Capture the cell that displays the provided text and extract its (X, Y) central coordinate. 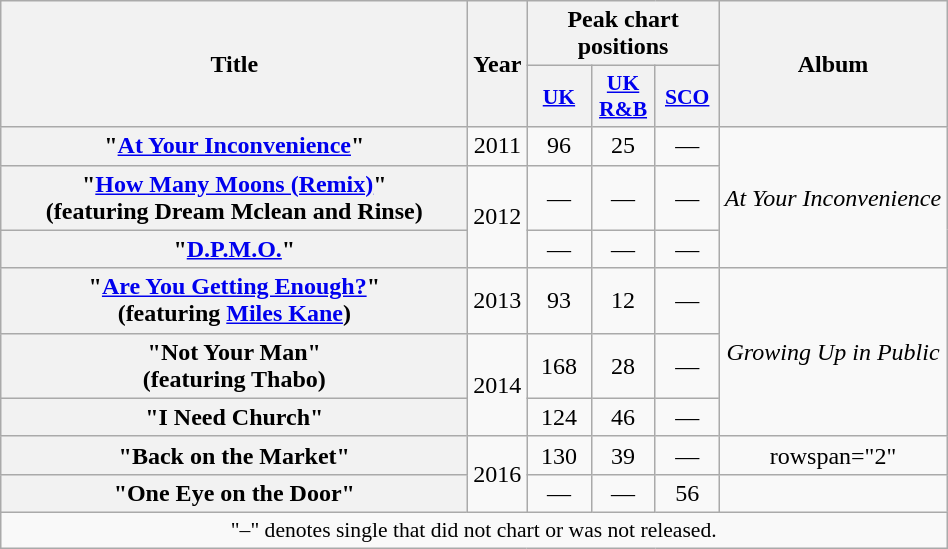
2013 (498, 300)
"D.P.M.O." (234, 249)
"Are You Getting Enough?"(featuring Miles Kane) (234, 300)
28 (623, 366)
46 (623, 417)
93 (559, 300)
UK (559, 96)
96 (559, 146)
"I Need Church" (234, 417)
Peak chart positions (623, 34)
"At Your Inconvenience" (234, 146)
"–" denotes single that did not chart or was not released. (474, 530)
"Back on the Market" (234, 455)
124 (559, 417)
"How Many Moons (Remix)"(featuring Dream Mclean and Rinse) (234, 198)
"One Eye on the Door" (234, 493)
39 (623, 455)
168 (559, 366)
2014 (498, 384)
rowspan="2" (832, 455)
2011 (498, 146)
56 (687, 493)
UK R&B (623, 96)
12 (623, 300)
Growing Up in Public (832, 352)
2012 (498, 216)
2016 (498, 474)
Album (832, 64)
130 (559, 455)
At Your Inconvenience (832, 198)
Year (498, 64)
"Not Your Man"(featuring Thabo) (234, 366)
SCO (687, 96)
25 (623, 146)
Title (234, 64)
